Determine the [X, Y] coordinate at the center of the cell enclosing the given text.  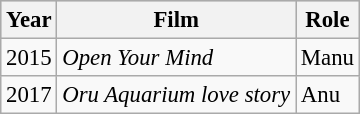
Year [29, 20]
2017 [29, 95]
Anu [328, 95]
Manu [328, 58]
Film [176, 20]
2015 [29, 58]
Oru Aquarium love story [176, 95]
Role [328, 20]
Open Your Mind [176, 58]
